Find where the given text appears and provide that cell's center as (x, y) coordinate. 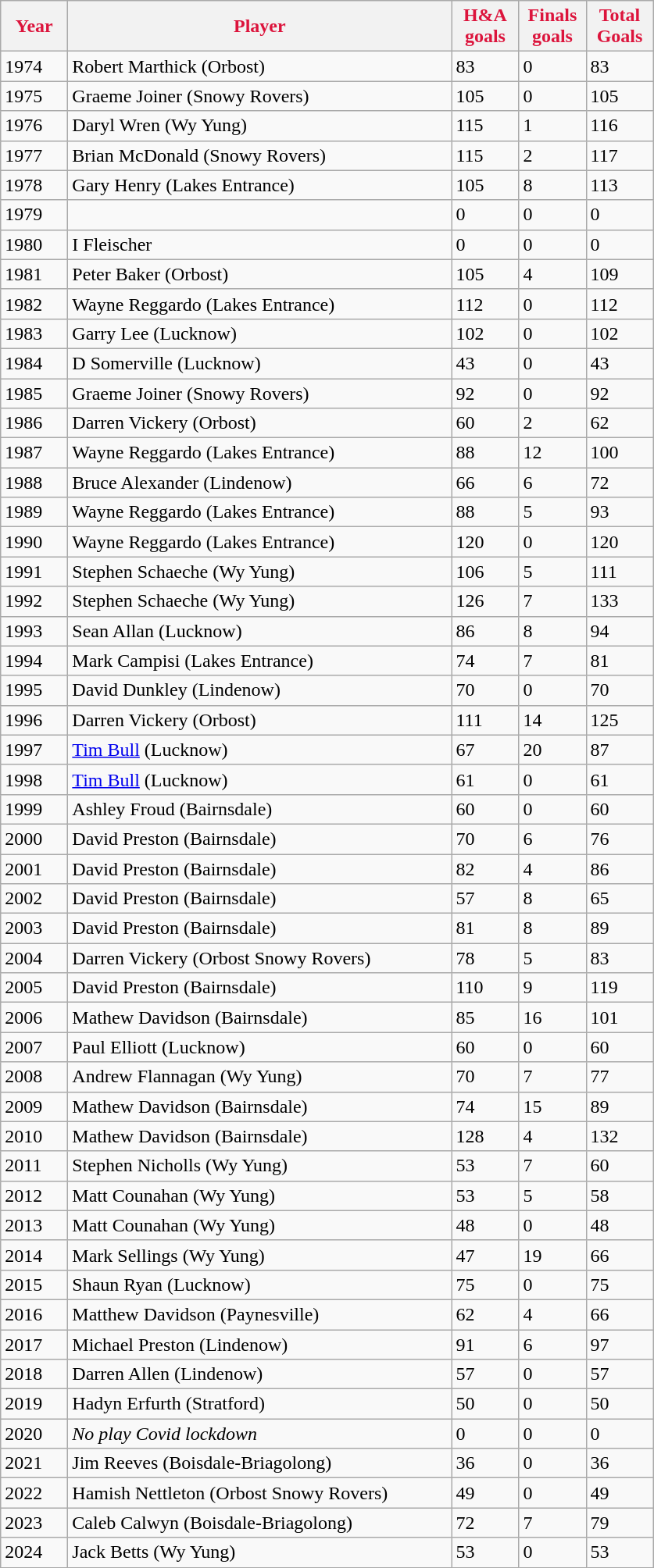
65 (620, 899)
2005 (34, 988)
19 (552, 1255)
67 (485, 750)
Player (259, 27)
109 (620, 274)
1998 (34, 779)
2012 (34, 1196)
Peter Baker (Orbost) (259, 274)
1999 (34, 809)
1992 (34, 601)
Total Goals (620, 27)
Stephen Nicholls (Wy Yung) (259, 1166)
No play Covid lockdown (259, 1434)
Hamish Nettleton (Orbost Snowy Rovers) (259, 1493)
Hadyn Erfurth (Stratford) (259, 1404)
1984 (34, 363)
2001 (34, 869)
Darren Vickery (Orbost Snowy Rovers) (259, 958)
2010 (34, 1136)
Jim Reeves (Boisdale-Briagolong) (259, 1463)
2022 (34, 1493)
101 (620, 1017)
1996 (34, 720)
Year (34, 27)
2000 (34, 839)
Mark Sellings (Wy Yung) (259, 1255)
1982 (34, 304)
Sean Allan (Lucknow) (259, 631)
2008 (34, 1077)
Ashley Froud (Bairnsdale) (259, 809)
1994 (34, 661)
1991 (34, 572)
Gary Henry (Lakes Entrance) (259, 185)
58 (620, 1196)
2006 (34, 1017)
1985 (34, 393)
79 (620, 1523)
85 (485, 1017)
91 (485, 1344)
Matthew Davidson (Paynesville) (259, 1314)
2017 (34, 1344)
132 (620, 1136)
2011 (34, 1166)
Caleb Calwyn (Boisdale-Briagolong) (259, 1523)
Darren Allen (Lindenow) (259, 1374)
David Dunkley (Lindenow) (259, 690)
2023 (34, 1523)
87 (620, 750)
2015 (34, 1285)
15 (552, 1107)
1989 (34, 512)
77 (620, 1077)
1979 (34, 215)
1995 (34, 690)
1981 (34, 274)
1983 (34, 333)
14 (552, 720)
1988 (34, 483)
I Fleischer (259, 244)
110 (485, 988)
Jack Betts (Wy Yung) (259, 1552)
1997 (34, 750)
116 (620, 126)
2021 (34, 1463)
2002 (34, 899)
20 (552, 750)
2016 (34, 1314)
Andrew Flannagan (Wy Yung) (259, 1077)
2013 (34, 1225)
128 (485, 1136)
Garry Lee (Lucknow) (259, 333)
97 (620, 1344)
126 (485, 601)
2014 (34, 1255)
133 (620, 601)
1987 (34, 453)
Brian McDonald (Snowy Rovers) (259, 155)
Robert Marthick (Orbost) (259, 66)
2003 (34, 928)
76 (620, 839)
1974 (34, 66)
Daryl Wren (Wy Yung) (259, 126)
D Somerville (Lucknow) (259, 363)
1993 (34, 631)
Finals goals (552, 27)
119 (620, 988)
1986 (34, 423)
94 (620, 631)
93 (620, 512)
2019 (34, 1404)
2007 (34, 1047)
Michael Preston (Lindenow) (259, 1344)
Paul Elliott (Lucknow) (259, 1047)
1990 (34, 542)
1980 (34, 244)
H&A goals (485, 27)
100 (620, 453)
1977 (34, 155)
2009 (34, 1107)
16 (552, 1017)
125 (620, 720)
Mark Campisi (Lakes Entrance) (259, 661)
9 (552, 988)
1 (552, 126)
47 (485, 1255)
2024 (34, 1552)
2018 (34, 1374)
1975 (34, 96)
1976 (34, 126)
113 (620, 185)
82 (485, 869)
78 (485, 958)
2004 (34, 958)
106 (485, 572)
117 (620, 155)
Shaun Ryan (Lucknow) (259, 1285)
Bruce Alexander (Lindenow) (259, 483)
2020 (34, 1434)
1978 (34, 185)
12 (552, 453)
